Identify which cell holds the provided text, then report its (X, Y) central coordinate. 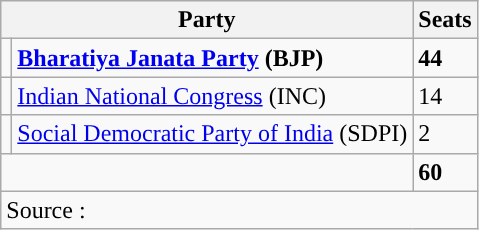
Source : (239, 210)
Bharatiya Janata Party (BJP) (212, 58)
2 (445, 134)
Seats (445, 20)
60 (445, 172)
Indian National Congress (INC) (212, 96)
44 (445, 58)
Party (207, 20)
14 (445, 96)
Social Democratic Party of India (SDPI) (212, 134)
